Find where the given text appears and provide that cell's center as [X, Y] coordinate. 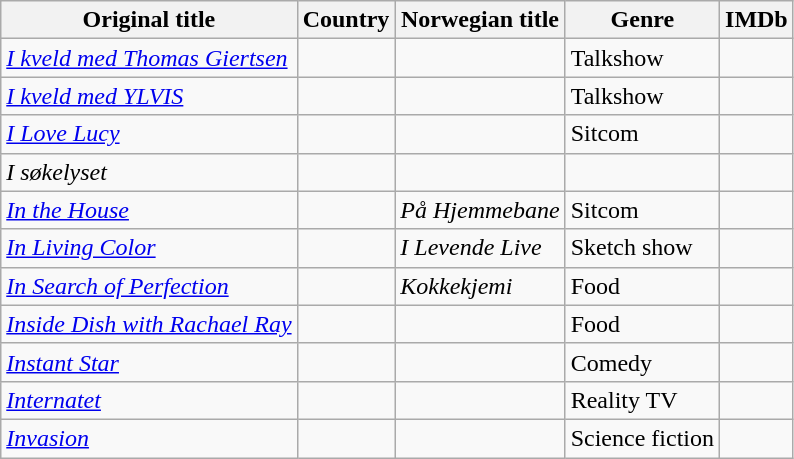
Science fiction [642, 438]
Sketch show [642, 248]
Original title [149, 20]
I Love Lucy [149, 134]
Inside Dish with Rachael Ray [149, 324]
Comedy [642, 362]
Norwegian title [480, 20]
In the House [149, 210]
Genre [642, 20]
I Levende Live [480, 248]
Reality TV [642, 400]
In Living Color [149, 248]
IMDb [757, 20]
I søkelyset [149, 172]
Instant Star [149, 362]
På Hjemmebane [480, 210]
Country [346, 20]
I kveld med YLVIS [149, 96]
Kokkekjemi [480, 286]
In Search of Perfection [149, 286]
Invasion [149, 438]
I kveld med Thomas Giertsen [149, 58]
Internatet [149, 400]
